Extract the [x, y] coordinate from the center of the cell holding the provided text.  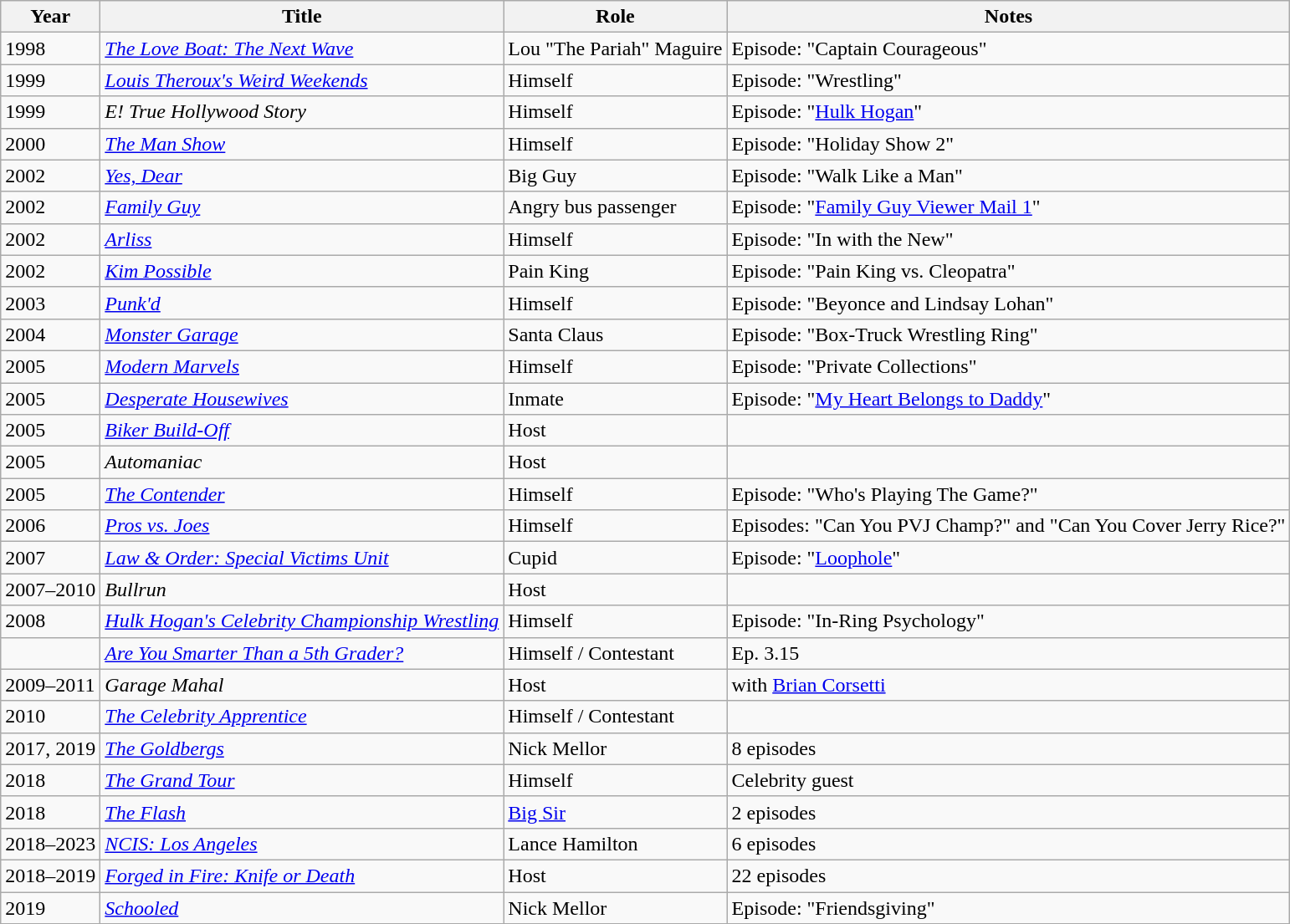
Kim Possible [302, 271]
Garage Mahal [302, 685]
Bullrun [302, 590]
Episode: "Friendsgiving" [1009, 907]
Episode: "Walk Like a Man" [1009, 176]
The Love Boat: The Next Wave [302, 48]
Episode: "In with the New" [1009, 239]
with Brian Corsetti [1009, 685]
Episode: "Family Guy Viewer Mail 1" [1009, 207]
Biker Build-Off [302, 431]
2006 [50, 526]
2010 [50, 717]
The Flash [302, 812]
Episode: "My Heart Belongs to Daddy" [1009, 399]
NCIS: Los Angeles [302, 844]
Episode: "Captain Courageous" [1009, 48]
Episode: "Wrestling" [1009, 80]
Schooled [302, 907]
8 episodes [1009, 748]
Inmate [616, 399]
1998 [50, 48]
Modern Marvels [302, 366]
The Celebrity Apprentice [302, 717]
6 episodes [1009, 844]
Episode: "Beyonce and Lindsay Lohan" [1009, 303]
Arliss [302, 239]
Hulk Hogan's Celebrity Championship Wrestling [302, 621]
Law & Order: Special Victims Unit [302, 558]
Desperate Housewives [302, 399]
Ep. 3.15 [1009, 653]
Automaniac [302, 462]
2018–2023 [50, 844]
Notes [1009, 17]
Angry bus passenger [616, 207]
The Contender [302, 494]
Episode: "Holiday Show 2" [1009, 144]
Year [50, 17]
Episode: "Private Collections" [1009, 366]
2017, 2019 [50, 748]
Role [616, 17]
Episode: "Hulk Hogan" [1009, 112]
2003 [50, 303]
2007 [50, 558]
2008 [50, 621]
Cupid [616, 558]
2004 [50, 334]
Monster Garage [302, 334]
2018–2019 [50, 876]
Pros vs. Joes [302, 526]
Episode: "In-Ring Psychology" [1009, 621]
22 episodes [1009, 876]
2007–2010 [50, 590]
Lou "The Pariah" Maguire [616, 48]
The Goldbergs [302, 748]
The Grand Tour [302, 780]
Episode: "Box-Truck Wrestling Ring" [1009, 334]
Big Sir [616, 812]
Santa Claus [616, 334]
2019 [50, 907]
Forged in Fire: Knife or Death [302, 876]
Lance Hamilton [616, 844]
2 episodes [1009, 812]
Punk'd [302, 303]
Celebrity guest [1009, 780]
Title [302, 17]
2000 [50, 144]
Yes, Dear [302, 176]
Episode: "Pain King vs. Cleopatra" [1009, 271]
E! True Hollywood Story [302, 112]
Episode: "Who's Playing The Game?" [1009, 494]
Pain King [616, 271]
2009–2011 [50, 685]
Family Guy [302, 207]
Louis Theroux's Weird Weekends [302, 80]
Episode: "Loophole" [1009, 558]
Episodes: "Can You PVJ Champ?" and "Can You Cover Jerry Rice?" [1009, 526]
Are You Smarter Than a 5th Grader? [302, 653]
Big Guy [616, 176]
The Man Show [302, 144]
